Pinpoint the cell where the given text exists, returning its [X, Y] midpoint coordinate. 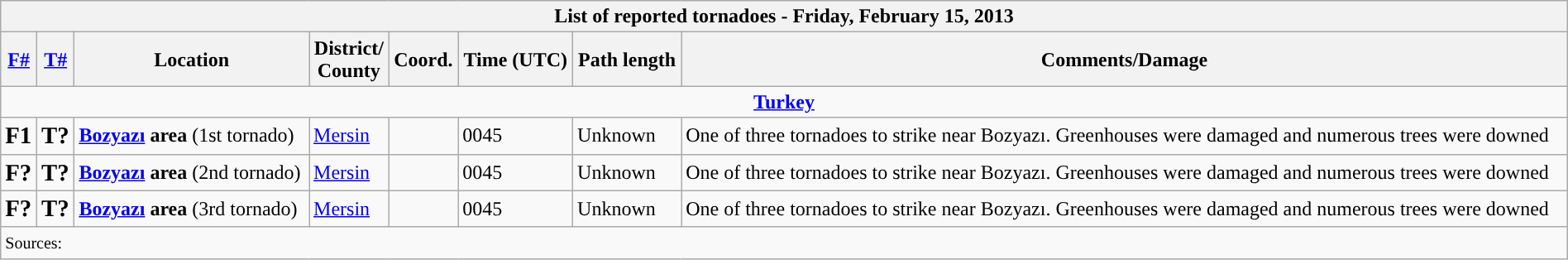
T# [55, 60]
Bozyazı area (1st tornado) [192, 136]
Bozyazı area (3rd tornado) [192, 209]
F# [19, 60]
Bozyazı area (2nd tornado) [192, 172]
Turkey [784, 102]
F1 [19, 136]
District/County [349, 60]
List of reported tornadoes - Friday, February 15, 2013 [784, 17]
Location [192, 60]
Comments/Damage [1125, 60]
Path length [627, 60]
Time (UTC) [516, 60]
Coord. [423, 60]
Sources: [784, 243]
